Locate the cell with the specified text and output its (X, Y) center coordinate. 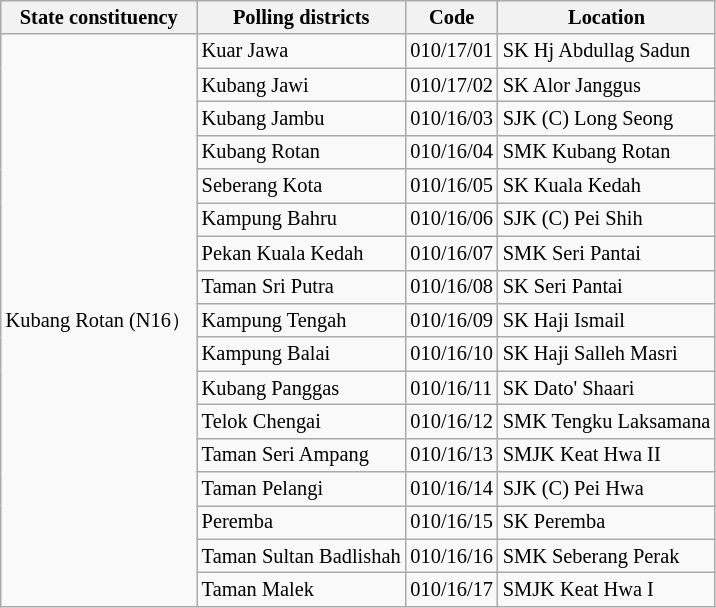
SMK Kubang Rotan (606, 152)
SK Dato' Shaari (606, 388)
010/16/10 (451, 354)
SK Hj Abdullag Sadun (606, 51)
010/16/05 (451, 186)
010/16/14 (451, 489)
SJK (C) Pei Hwa (606, 489)
010/16/03 (451, 118)
SJK (C) Long Seong (606, 118)
Polling districts (302, 17)
010/17/02 (451, 85)
010/17/01 (451, 51)
SK Seri Pantai (606, 287)
Kubang Jawi (302, 85)
010/16/08 (451, 287)
010/16/16 (451, 556)
010/16/06 (451, 219)
SMJK Keat Hwa II (606, 455)
Taman Seri Ampang (302, 455)
010/16/11 (451, 388)
SMK Tengku Laksamana (606, 421)
SK Haji Ismail (606, 320)
Kubang Panggas (302, 388)
Seberang Kota (302, 186)
Taman Sri Putra (302, 287)
010/16/07 (451, 253)
Kampung Balai (302, 354)
Taman Malek (302, 589)
SK Haji Salleh Masri (606, 354)
010/16/04 (451, 152)
Kampung Tengah (302, 320)
State constituency (99, 17)
Kubang Rotan (302, 152)
Taman Pelangi (302, 489)
SK Alor Janggus (606, 85)
010/16/15 (451, 522)
SMK Seberang Perak (606, 556)
010/16/17 (451, 589)
Kubang Jambu (302, 118)
010/16/09 (451, 320)
Kuar Jawa (302, 51)
010/16/13 (451, 455)
Peremba (302, 522)
Location (606, 17)
SK Kuala Kedah (606, 186)
SK Peremba (606, 522)
Code (451, 17)
Kampung Bahru (302, 219)
SMK Seri Pantai (606, 253)
Kubang Rotan (N16） (99, 320)
Telok Chengai (302, 421)
Pekan Kuala Kedah (302, 253)
Taman Sultan Badlishah (302, 556)
SMJK Keat Hwa I (606, 589)
010/16/12 (451, 421)
SJK (C) Pei Shih (606, 219)
